Return (X, Y) of the center of cell containing provided text 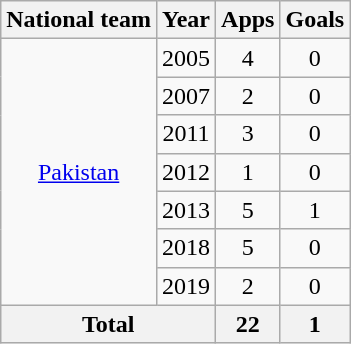
2018 (186, 248)
National team (79, 20)
22 (248, 324)
4 (248, 58)
Apps (248, 20)
2005 (186, 58)
2013 (186, 210)
2011 (186, 134)
2007 (186, 96)
2012 (186, 172)
3 (248, 134)
Pakistan (79, 172)
Year (186, 20)
Total (108, 324)
2019 (186, 286)
Goals (315, 20)
